Extract the [x, y] coordinate from the center of the cell holding the provided text.  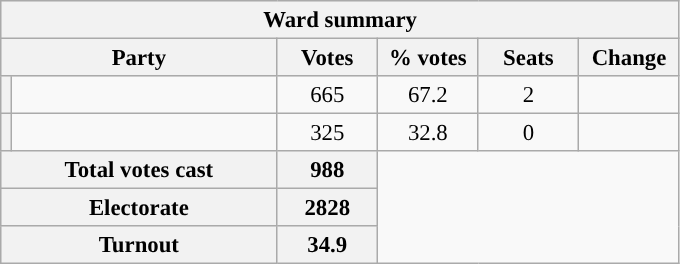
988 [328, 170]
Votes [328, 58]
32.8 [428, 133]
34.9 [328, 245]
67.2 [428, 95]
Party [139, 58]
2 [528, 95]
0 [528, 133]
Total votes cast [139, 170]
665 [328, 95]
Change [630, 58]
Turnout [139, 245]
Seats [528, 58]
Electorate [139, 208]
2828 [328, 208]
% votes [428, 58]
Ward summary [340, 20]
325 [328, 133]
